Return the (X, Y) coordinate for the center point of the cell that contains the specified text.  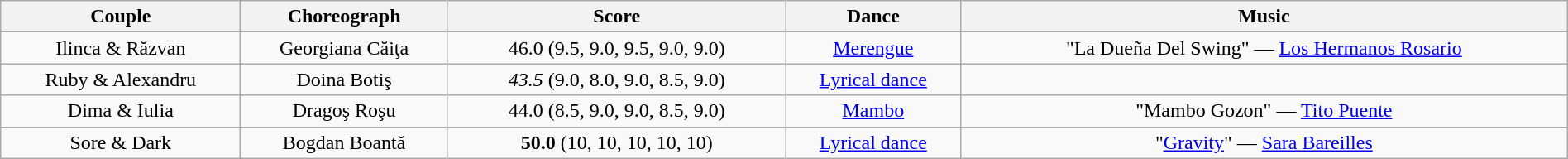
Doina Botiş (344, 79)
Dragoş Roşu (344, 111)
43.5 (9.0, 8.0, 9.0, 8.5, 9.0) (617, 79)
Dima & Iulia (121, 111)
Couple (121, 17)
Music (1264, 17)
Bogdan Boantă (344, 142)
Ruby & Alexandru (121, 79)
Choreograph (344, 17)
50.0 (10, 10, 10, 10, 10) (617, 142)
Georgiana Căiţa (344, 48)
Dance (873, 17)
"Gravity" — Sara Bareilles (1264, 142)
Mambo (873, 111)
Score (617, 17)
Merengue (873, 48)
Ilinca & Răzvan (121, 48)
46.0 (9.5, 9.0, 9.5, 9.0, 9.0) (617, 48)
Sore & Dark (121, 142)
44.0 (8.5, 9.0, 9.0, 8.5, 9.0) (617, 111)
"Mambo Gozon" — Tito Puente (1264, 111)
"La Dueña Del Swing" — Los Hermanos Rosario (1264, 48)
